Pinpoint the cell where the given text exists, returning its [X, Y] midpoint coordinate. 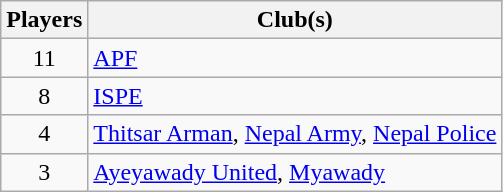
Thitsar Arman, Nepal Army, Nepal Police [295, 134]
4 [44, 134]
11 [44, 58]
Club(s) [295, 20]
Players [44, 20]
Ayeyawady United, Myawady [295, 172]
ISPE [295, 96]
APF [295, 58]
3 [44, 172]
8 [44, 96]
